Return (X, Y) of the center of cell containing provided text 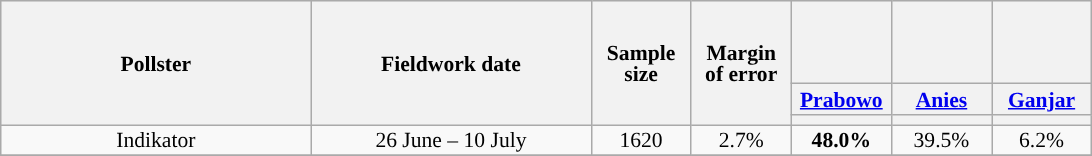
39.5% (941, 140)
Sample size (641, 63)
Prabowo (841, 100)
Ganjar (1042, 100)
Anies (941, 100)
48.0% (841, 140)
2.7% (741, 140)
Indikator (156, 140)
Fieldwork date (451, 63)
Pollster (156, 63)
1620 (641, 140)
6.2% (1042, 140)
Margin of error (741, 63)
26 June – 10 July (451, 140)
